Identify which cell holds the provided text, then report its [X, Y] central coordinate. 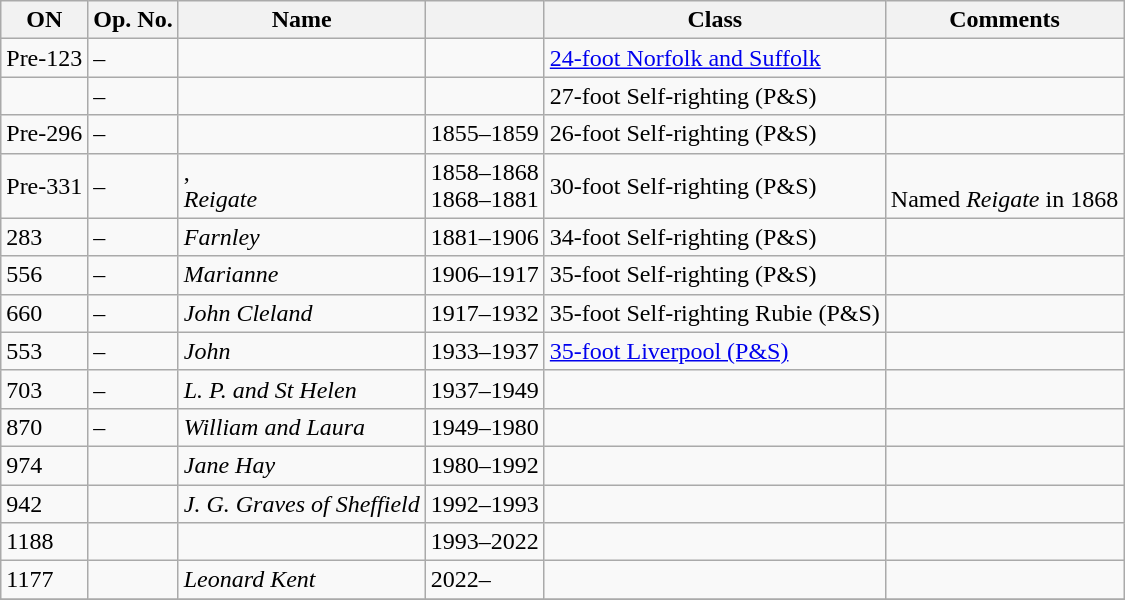
John [302, 351]
Op. No. [133, 20]
Comments [1004, 20]
1855–1859 [484, 134]
283 [44, 237]
1881–1906 [484, 237]
Marianne [302, 275]
Class [714, 20]
Jane Hay [302, 465]
Leonard Kent [302, 580]
1993–2022 [484, 542]
870 [44, 427]
1906–1917 [484, 275]
2022– [484, 580]
1917–1932 [484, 313]
30-foot Self-righting (P&S) [714, 186]
35-foot Self-righting (P&S) [714, 275]
553 [44, 351]
556 [44, 275]
,Reigate [302, 186]
1937–1949 [484, 389]
27-foot Self-righting (P&S) [714, 96]
Pre-123 [44, 58]
1858–18681868–1881 [484, 186]
ON [44, 20]
Name [302, 20]
J. G. Graves of Sheffield [302, 503]
John Cleland [302, 313]
L. P. and St Helen [302, 389]
1980–1992 [484, 465]
1949–1980 [484, 427]
Pre-296 [44, 134]
1992–1993 [484, 503]
660 [44, 313]
24-foot Norfolk and Suffolk [714, 58]
Pre-331 [44, 186]
1177 [44, 580]
35-foot Self-righting Rubie (P&S) [714, 313]
35-foot Liverpool (P&S) [714, 351]
1933–1937 [484, 351]
942 [44, 503]
Farnley [302, 237]
Named Reigate in 1868 [1004, 186]
974 [44, 465]
34-foot Self-righting (P&S) [714, 237]
William and Laura [302, 427]
1188 [44, 542]
26-foot Self-righting (P&S) [714, 134]
703 [44, 389]
